Pinpoint the cell where the given text exists, returning its [x, y] midpoint coordinate. 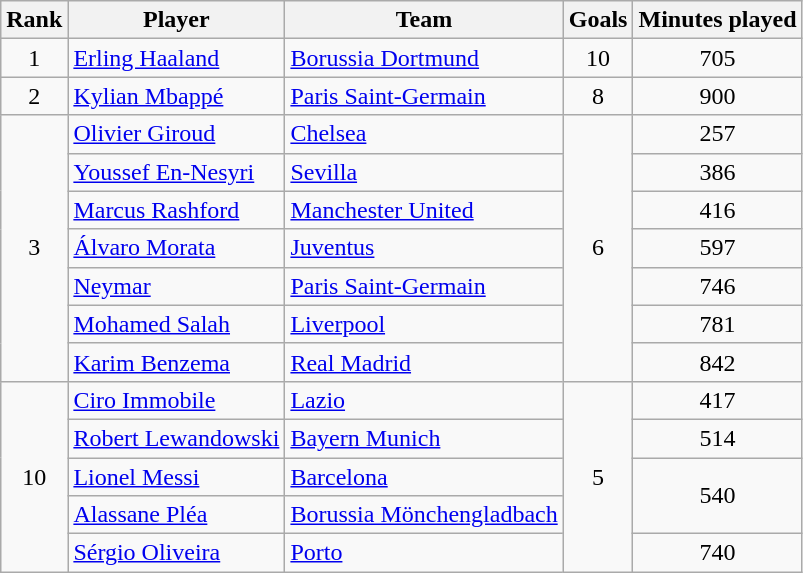
8 [598, 96]
Player [176, 20]
Karim Benzema [176, 362]
Minutes played [718, 20]
417 [718, 400]
705 [718, 58]
597 [718, 248]
1 [34, 58]
540 [718, 496]
6 [598, 248]
Lionel Messi [176, 477]
Alassane Pléa [176, 515]
781 [718, 324]
Borussia Dortmund [424, 58]
Manchester United [424, 210]
Kylian Mbappé [176, 96]
Robert Lewandowski [176, 438]
Sevilla [424, 172]
842 [718, 362]
257 [718, 134]
Sérgio Oliveira [176, 553]
Bayern Munich [424, 438]
740 [718, 553]
Borussia Mönchengladbach [424, 515]
416 [718, 210]
514 [718, 438]
Olivier Giroud [176, 134]
900 [718, 96]
Rank [34, 20]
Goals [598, 20]
3 [34, 248]
Juventus [424, 248]
Liverpool [424, 324]
Chelsea [424, 134]
Youssef En-Nesyri [176, 172]
2 [34, 96]
Erling Haaland [176, 58]
Porto [424, 553]
386 [718, 172]
5 [598, 476]
Team [424, 20]
Mohamed Salah [176, 324]
Ciro Immobile [176, 400]
746 [718, 286]
Real Madrid [424, 362]
Barcelona [424, 477]
Álvaro Morata [176, 248]
Marcus Rashford [176, 210]
Neymar [176, 286]
Lazio [424, 400]
